Extract the [x, y] coordinate from the center of the cell holding the provided text.  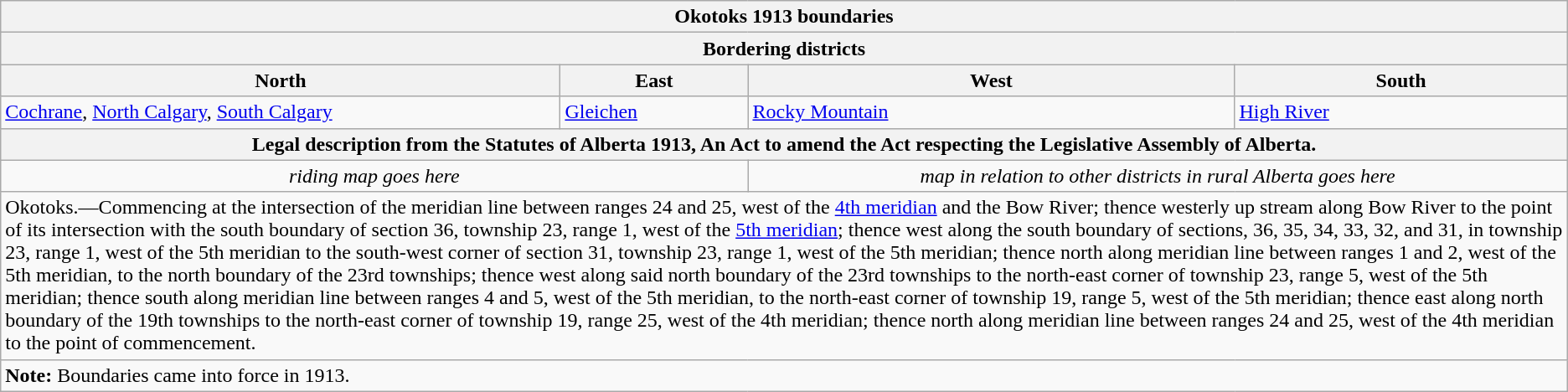
Rocky Mountain [992, 112]
Gleichen [654, 112]
South [1400, 80]
Legal description from the Statutes of Alberta 1913, An Act to amend the Act respecting the Legislative Assembly of Alberta. [784, 144]
West [992, 80]
Cochrane, North Calgary, South Calgary [281, 112]
Bordering districts [784, 49]
map in relation to other districts in rural Alberta goes here [1158, 176]
High River [1400, 112]
Okotoks 1913 boundaries [784, 17]
North [281, 80]
East [654, 80]
riding map goes here [374, 176]
Note: Boundaries came into force in 1913. [784, 375]
